Output the [x, y] coordinate of the center of the cell containing the given text.  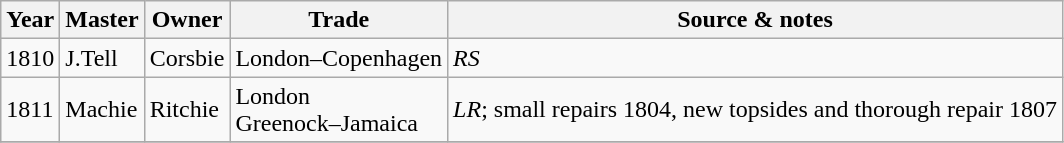
Ritchie [187, 110]
Corsbie [187, 58]
LR; small repairs 1804, new topsides and thorough repair 1807 [756, 110]
Machie [102, 110]
RS [756, 58]
1810 [30, 58]
Master [102, 20]
1811 [30, 110]
Owner [187, 20]
Trade [339, 20]
London–Copenhagen [339, 58]
J.Tell [102, 58]
Source & notes [756, 20]
Year [30, 20]
LondonGreenock–Jamaica [339, 110]
